Capture the cell that displays the provided text and extract its (x, y) central coordinate. 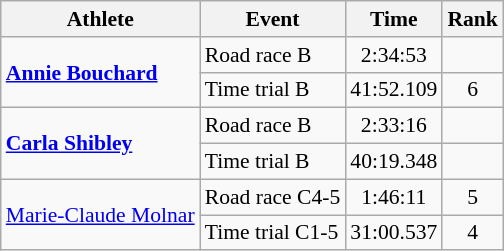
Time (394, 19)
41:52.109 (394, 90)
Road race C4-5 (273, 197)
Marie-Claude Molnar (100, 214)
Annie Bouchard (100, 72)
40:19.348 (394, 162)
31:00.537 (394, 233)
1:46:11 (394, 197)
6 (472, 90)
2:34:53 (394, 55)
5 (472, 197)
Time trial C1-5 (273, 233)
Carla Shibley (100, 144)
Rank (472, 19)
4 (472, 233)
Event (273, 19)
2:33:16 (394, 126)
Athlete (100, 19)
